For the text-containing cell, return its midpoint in [x, y] coordinate format. 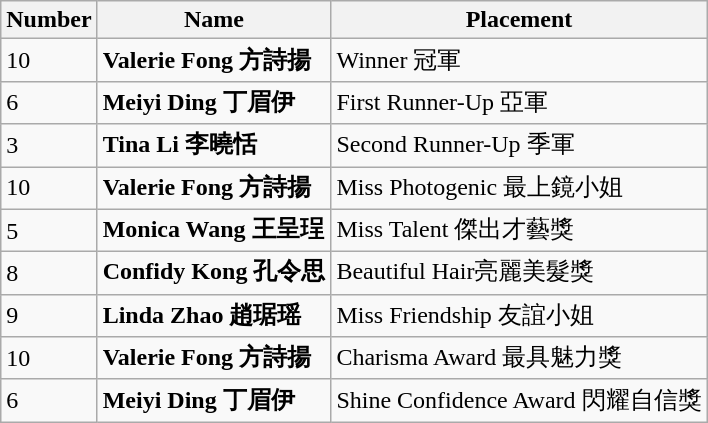
8 [49, 274]
First Runner-Up 亞軍 [519, 102]
Shine Confidence Award 閃耀自信獎 [519, 400]
Confidy Kong 孔令思 [214, 274]
Monica Wang 王呈珵 [214, 230]
Number [49, 20]
5 [49, 230]
9 [49, 316]
Second Runner-Up 季軍 [519, 146]
Miss Photogenic 最上鏡小姐 [519, 188]
Winner 冠軍 [519, 60]
Charisma Award 最具魅力獎 [519, 358]
Beautiful Hair亮麗美髮獎 [519, 274]
Name [214, 20]
3 [49, 146]
Tina Li 李曉恬 [214, 146]
Miss Friendship 友誼小姐 [519, 316]
Miss Talent 傑出才藝獎 [519, 230]
Linda Zhao 趙琚瑶 [214, 316]
Placement [519, 20]
